Determine the (X, Y) coordinate at the center of the cell enclosing the given text.  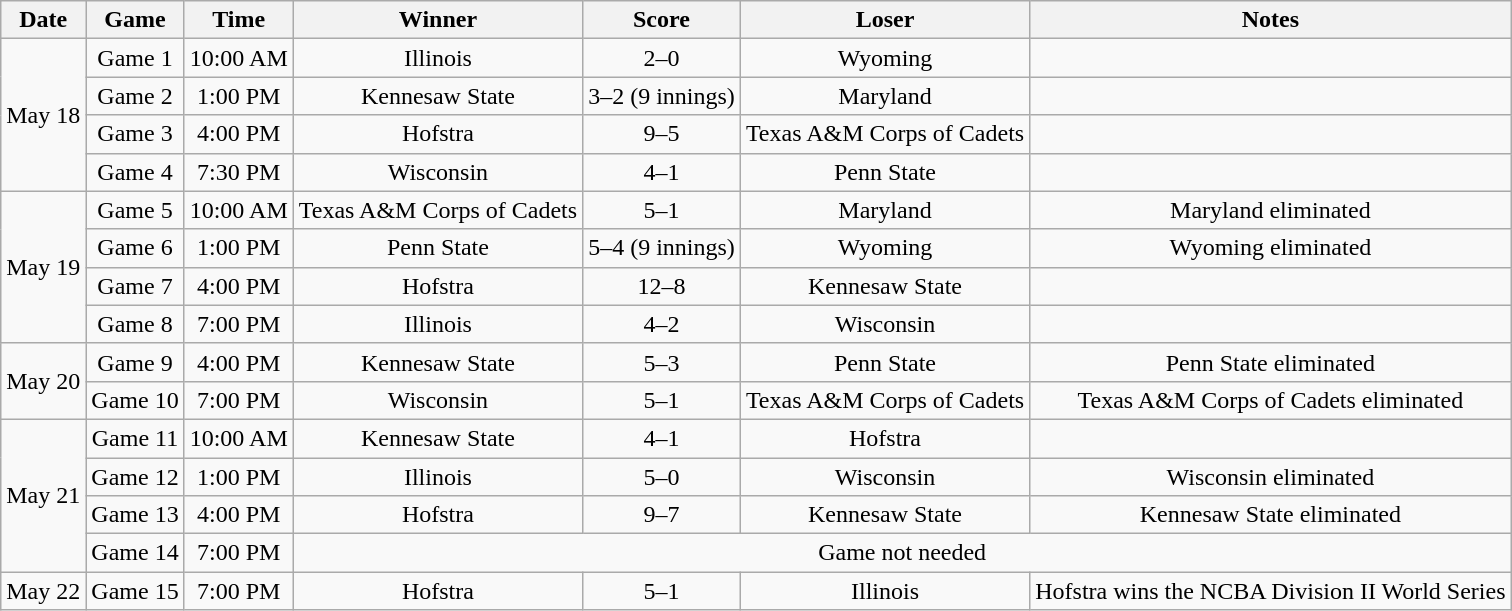
Game not needed (902, 553)
May 18 (44, 115)
Winner (438, 20)
Notes (1270, 20)
Game 9 (135, 362)
May 22 (44, 591)
Penn State eliminated (1270, 362)
Date (44, 20)
Game 13 (135, 515)
Game (135, 20)
Score (662, 20)
5–3 (662, 362)
Game 10 (135, 400)
Kennesaw State eliminated (1270, 515)
2–0 (662, 58)
Game 1 (135, 58)
May 21 (44, 495)
Loser (884, 20)
Game 14 (135, 553)
Game 7 (135, 286)
Game 8 (135, 324)
May 20 (44, 381)
Game 11 (135, 438)
May 19 (44, 267)
Game 2 (135, 96)
5–0 (662, 477)
Texas A&M Corps of Cadets eliminated (1270, 400)
9–5 (662, 134)
Game 4 (135, 172)
3–2 (9 innings) (662, 96)
Wyoming eliminated (1270, 248)
Maryland eliminated (1270, 210)
4–2 (662, 324)
Hofstra wins the NCBA Division II World Series (1270, 591)
Game 3 (135, 134)
Wisconsin eliminated (1270, 477)
Game 6 (135, 248)
12–8 (662, 286)
7:30 PM (238, 172)
Time (238, 20)
5–4 (9 innings) (662, 248)
Game 15 (135, 591)
Game 12 (135, 477)
Game 5 (135, 210)
9–7 (662, 515)
